Find where the given text appears and provide that cell's center as [X, Y] coordinate. 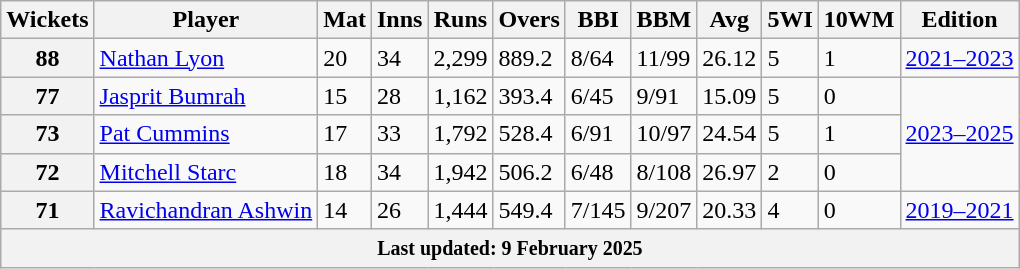
Jasprit Bumrah [206, 96]
10WM [859, 20]
549.4 [529, 210]
Pat Cummins [206, 134]
Mat [345, 20]
506.2 [529, 172]
2023–2025 [960, 134]
Edition [960, 20]
88 [48, 58]
Ravichandran Ashwin [206, 210]
Nathan Lyon [206, 58]
Last updated: 9 February 2025 [510, 248]
71 [48, 210]
17 [345, 134]
26.97 [730, 172]
11/99 [664, 58]
6/45 [598, 96]
Mitchell Starc [206, 172]
1,792 [460, 134]
9/91 [664, 96]
528.4 [529, 134]
77 [48, 96]
8/108 [664, 172]
72 [48, 172]
10/97 [664, 134]
Runs [460, 20]
2019–2021 [960, 210]
BBM [664, 20]
Overs [529, 20]
14 [345, 210]
26.12 [730, 58]
Avg [730, 20]
6/48 [598, 172]
33 [399, 134]
9/207 [664, 210]
2021–2023 [960, 58]
28 [399, 96]
8/64 [598, 58]
Wickets [48, 20]
18 [345, 172]
2 [790, 172]
26 [399, 210]
15 [345, 96]
2,299 [460, 58]
20.33 [730, 210]
BBI [598, 20]
1,444 [460, 210]
24.54 [730, 134]
393.4 [529, 96]
Inns [399, 20]
1,942 [460, 172]
4 [790, 210]
1,162 [460, 96]
Player [206, 20]
7/145 [598, 210]
73 [48, 134]
5WI [790, 20]
15.09 [730, 96]
889.2 [529, 58]
20 [345, 58]
6/91 [598, 134]
